Locate the cell with the specified text and output its (X, Y) center coordinate. 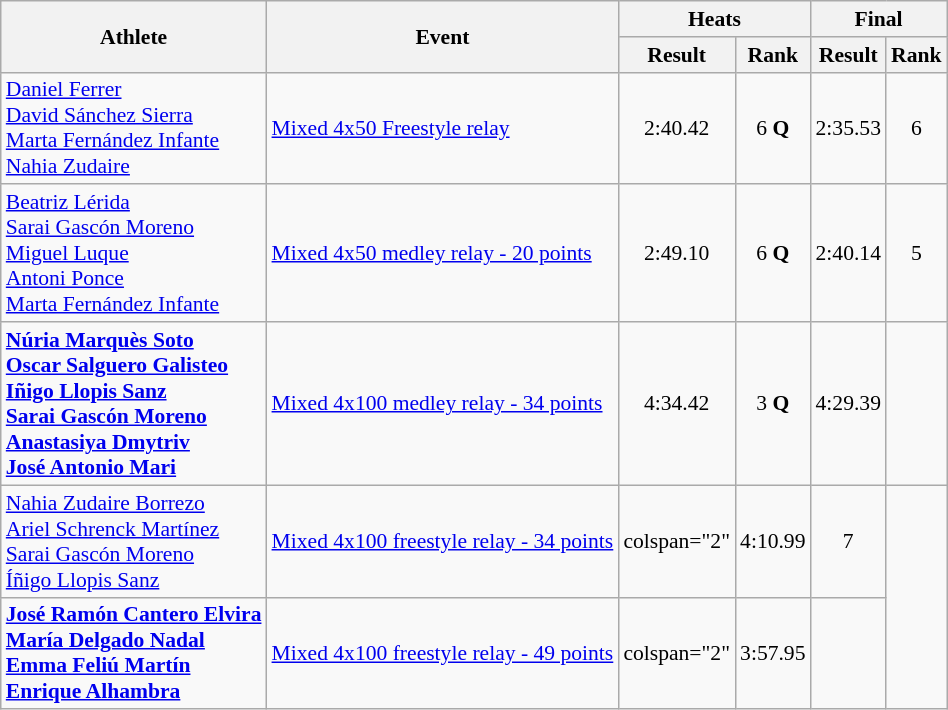
Beatriz LéridaSarai Gascón MorenoMiguel LuqueAntoni PonceMarta Fernández Infante (134, 254)
Athlete (134, 36)
2:40.14 (848, 254)
7 (848, 541)
5 (916, 254)
Heats (714, 19)
2:35.53 (848, 128)
Mixed 4x50 Freestyle relay (443, 128)
Final (879, 19)
3 Q (772, 404)
Mixed 4x100 medley relay - 34 points (443, 404)
Mixed 4x100 freestyle relay - 34 points (443, 541)
4:34.42 (676, 404)
Daniel FerrerDavid Sánchez SierraMarta Fernández InfanteNahia Zudaire (134, 128)
2:49.10 (676, 254)
2:40.42 (676, 128)
Núria Marquès SotoOscar Salguero GalisteoIñigo Llopis SanzSarai Gascón MorenoAnastasiya DmytrivJosé Antonio Mari (134, 404)
Nahia Zudaire BorrezoAriel Schrenck MartínezSarai Gascón MorenoÍñigo Llopis Sanz (134, 541)
4:10.99 (772, 541)
3:57.95 (772, 653)
Mixed 4x50 medley relay - 20 points (443, 254)
Mixed 4x100 freestyle relay - 49 points (443, 653)
6 (916, 128)
Event (443, 36)
4:29.39 (848, 404)
José Ramón Cantero ElviraMaría Delgado NadalEmma Feliú MartínEnrique Alhambra (134, 653)
